Search for the cell housing the specified text and yield its [x, y] center coordinate. 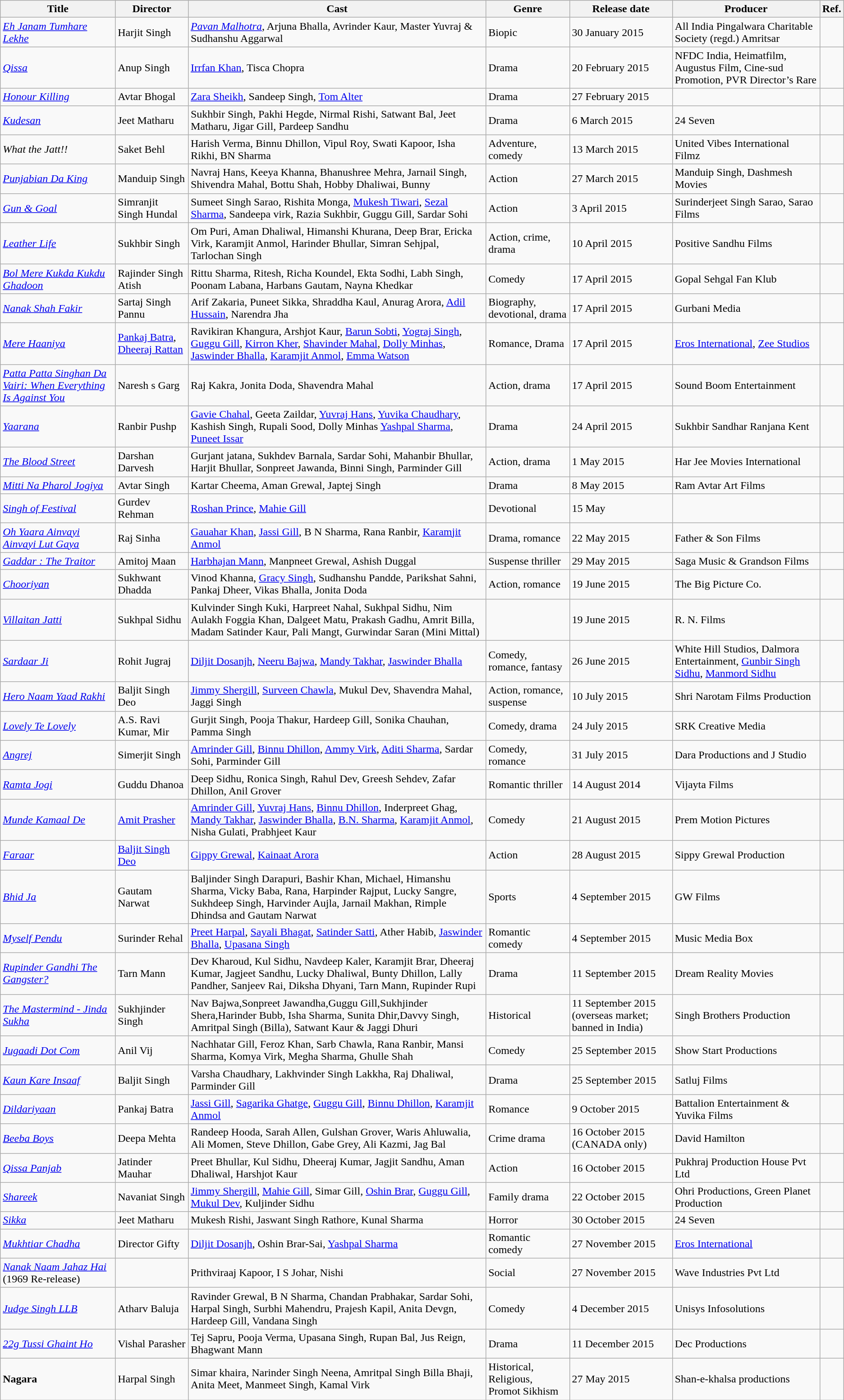
3 April 2015 [621, 208]
Sukhwant Dhadda [152, 584]
Randeep Hooda, Sarah Allen, Gulshan Grover, Waris Ahluwalia, Ali Momen, Steve Dhillon, Gabe Grey, Ali Kazmi, Jag Bal [337, 1138]
14 August 2014 [621, 784]
Adventure, comedy [527, 150]
Darshan Darvesh [152, 462]
Diljit Dosanjh, Oshin Brar-Sai, Yashpal Sharma [337, 1244]
20 February 2015 [621, 68]
Harbhajan Mann, Manpneet Grewal, Ashish Duggal [337, 561]
Deep Sidhu, Ronica Singh, Rahul Dev, Greesh Sehdev, Zafar Dhillon, Anil Grover [337, 784]
Gippy Grewal, Kainaat Arora [337, 855]
Diljit Dosanjh, Neeru Bajwa, Mandy Takhar, Jaswinder Bhalla [337, 661]
Pankaj Batra [152, 1109]
Nachhatar Gill, Feroz Khan, Sarb Chawla, Rana Ranbir, Mansi Sharma, Komya Virk, Megha Sharma, Ghulle Shah [337, 1051]
Sippy Grewal Production [746, 855]
Angrej [58, 755]
6 March 2015 [621, 120]
All India Pingalwara Charitable Society (regd.) Amritsar [746, 32]
28 August 2015 [621, 855]
13 March 2015 [621, 150]
Gauahar Khan, Jassi Gill, B N Sharma, Rana Ranbir, Karamjit Anmol [337, 538]
Hero Naam Yaad Rakhi [58, 697]
Positive Sandhu Films [746, 243]
9 October 2015 [621, 1109]
Villaitan Jatti [58, 620]
Ohri Productions, Green Planet Production [746, 1197]
Shareek [58, 1197]
Arif Zakaria, Puneet Sikka, Shraddha Kaul, Anurag Arora, Adil Hussain, Narendra Jha [337, 308]
Sukhbir Singh [152, 243]
Sukhjinder Singh [152, 1015]
Saga Music & Grandson Films [746, 561]
Sukhpal Sidhu [152, 620]
10 July 2015 [621, 697]
Sukhbir Singh, Pakhi Hegde, Nirmal Rishi, Satwant Bal, Jeet Matharu, Jigar Gill, Pardeep Sandhu [337, 120]
Dream Reality Movies [746, 974]
27 March 2015 [621, 178]
Mitti Na Pharol Jogiya [58, 485]
Horror [527, 1220]
Bhid Ja [58, 897]
Simranjit Singh Hundal [152, 208]
Ramta Jogi [58, 784]
Gavie Chahal, Geeta Zaildar, Yuvraj Hans, Yuvika Chaudhary, Kashish Singh, Rupali Sood, Dolly Minhas Yashpal Sharma, Puneet Issar [337, 427]
A.S. Ravi Kumar, Mir [152, 725]
Raj Sinha [152, 538]
Manduip Singh [152, 178]
Ranbir Pushp [152, 427]
Myself Pendu [58, 938]
Anup Singh [152, 68]
24 April 2015 [621, 427]
The Blood Street [58, 462]
Kudesan [58, 120]
Qissa [58, 68]
Sartaj Singh Pannu [152, 308]
21 August 2015 [621, 820]
Dec Productions [746, 1344]
Ravinder Grewal, B N Sharma, Chandan Prabhakar, Sardar Sohi, Harpal Singh, Surbhi Mahendru, Prajesh Kapil, Anita Devgn, Hardeep Gill, Vandana Singh [337, 1308]
Qissa Panjab [58, 1168]
Patta Patta Singhan Da Vairi: When Everything Is Against You [58, 385]
Tarn Mann [152, 974]
Om Puri, Aman Dhaliwal, Himanshi Khurana, Deep Brar, Ericka Virk, Karamjit Anmol, Harinder Bhullar, Simran Sehjpal, Tarlochan Singh [337, 243]
Satluj Films [746, 1080]
Pankaj Batra, Dheeraj Rattan [152, 343]
Gaddar : The Traitor [58, 561]
27 May 2015 [621, 1379]
Roshan Prince, Mahie Gill [337, 508]
Prem Motion Pictures [746, 820]
NFDC India, Heimatfilm, Augustus Film, Cine-sud Promotion, PVR Director’s Rare [746, 68]
Simar khaira, Narinder Singh Neena, Amritpal Singh Billa Bhaji, Anita Meet, Manmeet Singh, Kamal Virk [337, 1379]
Beeba Boys [58, 1138]
16 October 2015 [621, 1168]
Simerjit Singh [152, 755]
Naresh s Garg [152, 385]
What the Jatt!! [58, 150]
The Mastermind - Jinda Sukha [58, 1015]
Avtar Singh [152, 485]
1 May 2015 [621, 462]
Manduip Singh, Dashmesh Movies [746, 178]
Wave Industries Pvt Ltd [746, 1272]
Family drama [527, 1197]
Release date [621, 9]
Raj Kakra, Jonita Doda, Shavendra Mahal [337, 385]
Rohit Jugraj [152, 661]
Avtar Bhogal [152, 97]
Gautam Narwat [152, 897]
Amrinder Gill, Binnu Dhillon, Ammy Virk, Aditi Sharma, Sardar Sohi, Parminder Gill [337, 755]
Harish Verma, Binnu Dhillon, Vipul Roy, Swati Kapoor, Isha Rikhi, BN Sharma [337, 150]
22g Tussi Ghaint Ho [58, 1344]
Mukesh Rishi, Jaswant Singh Rathore, Kunal Sharma [337, 1220]
Historical, Religious, Promot Sikhism [527, 1379]
Comedy, drama [527, 725]
Prithviraaj Kapoor, I S Johar, Nishi [337, 1272]
Gopal Sehgal Fan Klub [746, 278]
Amit Prasher [152, 820]
16 October 2015 (CANADA only) [621, 1138]
Comedy, romance [527, 755]
Surinder Rehal [152, 938]
Pukhraj Production House Pvt Ltd [746, 1168]
Crime drama [527, 1138]
Dara Productions and J Studio [746, 755]
29 May 2015 [621, 561]
Pavan Malhotra, Arjuna Bhalla, Avrinder Kaur, Master Yuvraj & Sudhanshu Aggarwal [337, 32]
Genre [527, 9]
Gurbani Media [746, 308]
Gurdev Rehman [152, 508]
Sumeet Singh Sarao, Rishita Monga, Mukesh Tiwari, Sezal Sharma, Sandeepa virk, Razia Sukhbir, Guggu Gill, Sardar Sohi [337, 208]
GW Films [746, 897]
Navaniat Singh [152, 1197]
15 May [621, 508]
Rupinder Gandhi The Gangster? [58, 974]
Anil Vij [152, 1051]
Vishal Parasher [152, 1344]
Mere Haaniya [58, 343]
Irrfan Khan, Tisca Chopra [337, 68]
Harpal Singh [152, 1379]
Sikka [58, 1220]
Action, romance, suspense [527, 697]
4 December 2015 [621, 1308]
Preet Harpal, Sayali Bhagat, Satinder Satti, Ather Habib, Jaswinder Bhalla, Upasana Singh [337, 938]
R. N. Films [746, 620]
Harjit Singh [152, 32]
Director Gifty [152, 1244]
Punjabian Da King [58, 178]
Cast [337, 9]
24 July 2015 [621, 725]
Music Media Box [746, 938]
Deepa Mehta [152, 1138]
11 September 2015 [621, 974]
Battalion Entertainment & Yuvika Films [746, 1109]
Singh of Festival [58, 508]
8 May 2015 [621, 485]
Historical [527, 1015]
Drama, romance [527, 538]
11 December 2015 [621, 1344]
Jugaadi Dot Com [58, 1051]
Jimmy Shergill, Mahie Gill, Simar Gill, Oshin Brar, Guggu Gill, Mukul Dev, Kuljinder Sidhu [337, 1197]
Biopic [527, 32]
11 September 2015 (overseas market; banned in India) [621, 1015]
22 May 2015 [621, 538]
31 July 2015 [621, 755]
Atharv Baluja [152, 1308]
22 October 2015 [621, 1197]
Singh Brothers Production [746, 1015]
Ram Avtar Art Films [746, 485]
Vinod Khanna, Gracy Singh, Sudhanshu Pandde, Parikshat Sahni, Pankaj Dheer, Vikas Bhalla, Jonita Doda [337, 584]
Sports [527, 897]
Action, crime, drama [527, 243]
Jassi Gill, Sagarika Ghatge, Guggu Gill, Binnu Dhillon, Karamjit Anmol [337, 1109]
Munde Kamaal De [58, 820]
Tej Sapru, Pooja Verma, Upasana Singh, Rupan Bal, Jus Reign, Bhagwant Mann [337, 1344]
Title [58, 9]
Baljit Singh [152, 1080]
United Vibes International Filmz [746, 150]
Gun & Goal [58, 208]
Nanak Shah Fakir [58, 308]
Unisys Infosolutions [746, 1308]
Kartar Cheema, Aman Grewal, Japtej Singh [337, 485]
Father & Son Films [746, 538]
David Hamilton [746, 1138]
Gurjit Singh, Pooja Thakur, Hardeep Gill, Sonika Chauhan, Pamma Singh [337, 725]
Chooriyan [58, 584]
SRK Creative Media [746, 725]
Yaarana [58, 427]
Zara Sheikh, Sandeep Singh, Tom Alter [337, 97]
Eh Janam Tumhare Lekhe [58, 32]
Ref. [831, 9]
Bol Mere Kukda Kukdu Ghadoon [58, 278]
Sound Boom Entertainment [746, 385]
Amrinder Gill, Yuvraj Hans, Binnu Dhillon, Inderpreet Ghag, Mandy Takhar, Jaswinder Bhalla, B.N. Sharma, Karamjit Anmol, Nisha Gulati, Prabhjeet Kaur [337, 820]
Show Start Productions [746, 1051]
White Hill Studios, Dalmora Entertainment, Gunbir Singh Sidhu, Manmord Sidhu [746, 661]
Romance, Drama [527, 343]
Eros International [746, 1244]
Rittu Sharma, Ritesh, Richa Koundel, Ekta Sodhi, Labh Singh, Poonam Labana, Harbans Gautam, Nayna Khedkar [337, 278]
Rajinder Singh Atish [152, 278]
Action, romance [527, 584]
Leather Life [58, 243]
26 June 2015 [621, 661]
Sukhbir Sandhar Ranjana Kent [746, 427]
Amitoj Maan [152, 561]
Sardaar Ji [58, 661]
Vijayta Films [746, 784]
Lovely Te Lovely [58, 725]
Oh Yaara Ainvayi Ainvayi Lut Gaya [58, 538]
Navraj Hans, Keeya Khanna, Bhanushree Mehra, Jarnail Singh, Shivendra Mahal, Bottu Shah, Hobby Dhaliwai, Bunny [337, 178]
Saket Behl [152, 150]
30 January 2015 [621, 32]
Romance [527, 1109]
Mukhtiar Chadha [58, 1244]
Surinderjeet Singh Sarao, Sarao Films [746, 208]
Gurjant jatana, Sukhdev Barnala, Sardar Sohi, Mahanbir Bhullar, Harjit Bhullar, Sonpreet Jawanda, Binni Singh, Parminder Gill [337, 462]
Honour Killing [58, 97]
Social [527, 1272]
Kaun Kare Insaaf [58, 1080]
Dildariyaan [58, 1109]
Eros International, Zee Studios [746, 343]
Shri Narotam Films Production [746, 697]
The Big Picture Co. [746, 584]
10 April 2015 [621, 243]
Romantic thriller [527, 784]
Har Jee Movies International [746, 462]
Devotional [527, 508]
27 February 2015 [621, 97]
Producer [746, 9]
Director [152, 9]
Comedy, romance, fantasy [527, 661]
Shan-e-khalsa productions [746, 1379]
Judge Singh LLB [58, 1308]
Nanak Naam Jahaz Hai (1969 Re-release) [58, 1272]
Suspense thriller [527, 561]
30 October 2015 [621, 1220]
Varsha Chaudhary, Lakhvinder Singh Lakkha, Raj Dhaliwal, Parminder Gill [337, 1080]
Nagara [58, 1379]
Jatinder Mauhar [152, 1168]
Guddu Dhanoa [152, 784]
Faraar [58, 855]
Preet Bhullar, Kul Sidhu, Dheeraj Kumar, Jagjit Sandhu, Aman Dhaliwal, Harshjot Kaur [337, 1168]
Biography, devotional, drama [527, 308]
Jimmy Shergill, Surveen Chawla, Mukul Dev, Shavendra Mahal, Jaggi Singh [337, 697]
